Identify which cell holds the provided text, then report its [X, Y] central coordinate. 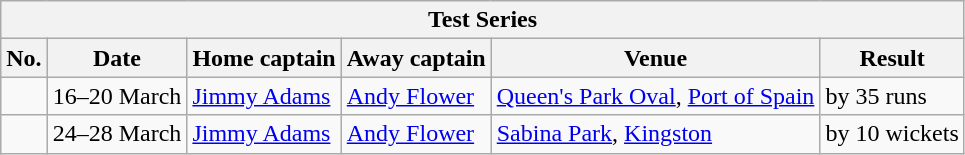
No. [24, 58]
by 35 runs [892, 96]
Home captain [264, 58]
24–28 March [117, 134]
Test Series [483, 20]
Away captain [416, 58]
Sabina Park, Kingston [656, 134]
Date [117, 58]
Venue [656, 58]
by 10 wickets [892, 134]
Queen's Park Oval, Port of Spain [656, 96]
16–20 March [117, 96]
Result [892, 58]
